Return [x, y] of the center of cell containing provided text 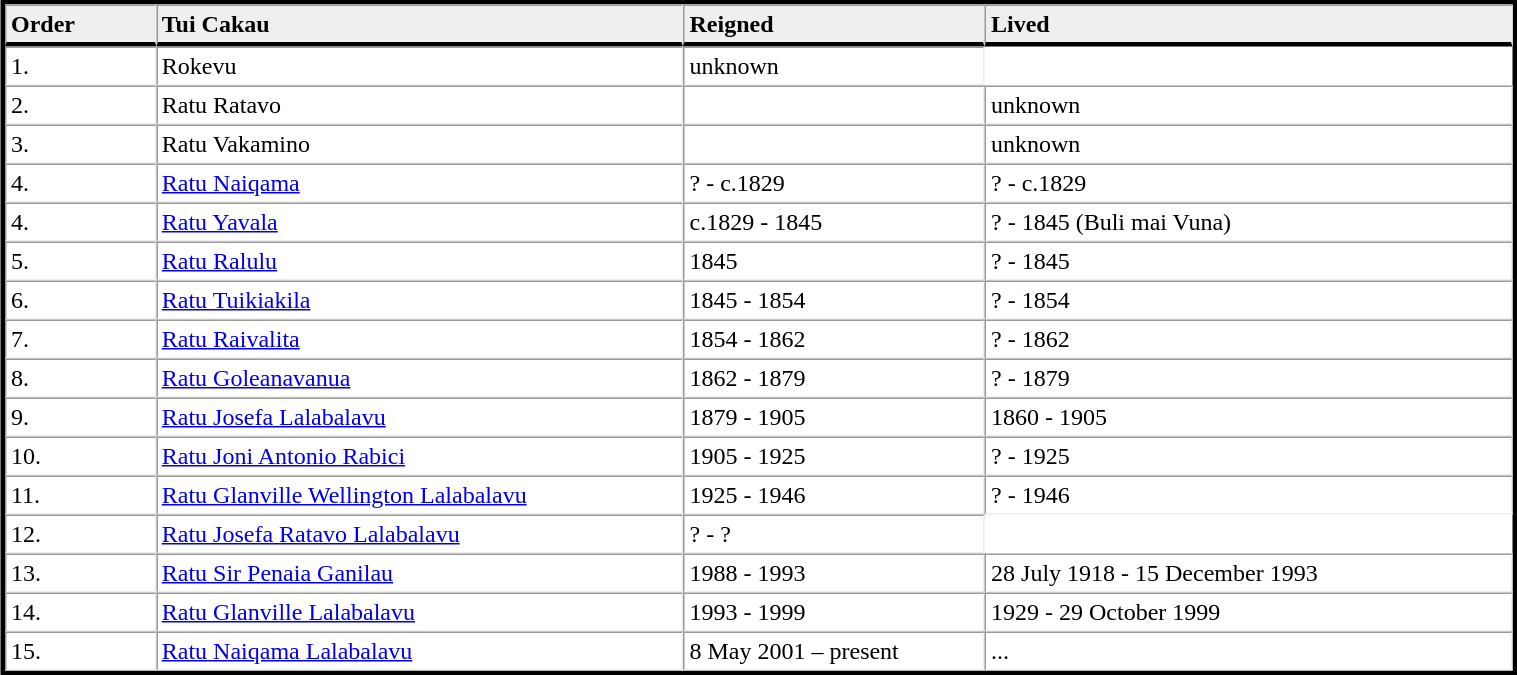
Ratu Ralulu [420, 262]
Rokevu [420, 66]
7. [80, 340]
1854 - 1862 [834, 340]
Reigned [834, 25]
? - 1946 [1249, 496]
Ratu Yavala [420, 222]
15. [80, 652]
? - 1845 [1249, 262]
1845 [834, 262]
8. [80, 378]
? - 1925 [1249, 456]
Ratu Josefa Lalabalavu [420, 418]
Ratu Raivalita [420, 340]
5. [80, 262]
Lived [1249, 25]
Ratu Naiqama [420, 184]
1845 - 1854 [834, 300]
Ratu Glanville Lalabalavu [420, 612]
Order [80, 25]
2. [80, 106]
Tui Cakau [420, 25]
Ratu Vakamino [420, 144]
? - 1879 [1249, 378]
1929 - 29 October 1999 [1249, 612]
? - 1854 [1249, 300]
13. [80, 574]
14. [80, 612]
Ratu Joni Antonio Rabici [420, 456]
Ratu Goleanavanua [420, 378]
8 May 2001 – present [834, 652]
Ratu Sir Penaia Ganilau [420, 574]
12. [80, 534]
1862 - 1879 [834, 378]
Ratu Josefa Ratavo Lalabalavu [420, 534]
Ratu Glanville Wellington Lalabalavu [420, 496]
1993 - 1999 [834, 612]
c.1829 - 1845 [834, 222]
28 July 1918 - 15 December 1993 [1249, 574]
? - 1845 (Buli mai Vuna) [1249, 222]
1. [80, 66]
6. [80, 300]
Ratu Ratavo [420, 106]
10. [80, 456]
1988 - 1993 [834, 574]
? - 1862 [1249, 340]
... [1249, 652]
Ratu Naiqama Lalabalavu [420, 652]
1879 - 1905 [834, 418]
1925 - 1946 [834, 496]
? - ? [834, 534]
9. [80, 418]
1860 - 1905 [1249, 418]
11. [80, 496]
1905 - 1925 [834, 456]
3. [80, 144]
Ratu Tuikiakila [420, 300]
